Scan for the cell matching the given text and deliver its (X, Y) coordinate at center. 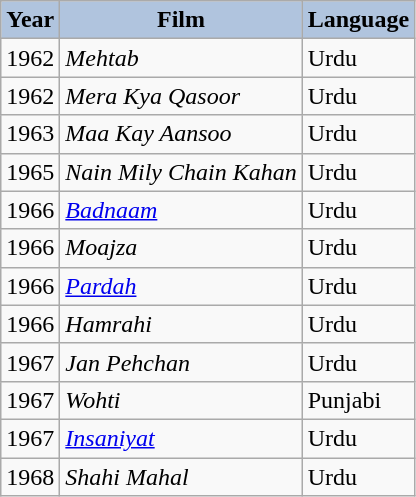
Insaniyat (181, 438)
Moajza (181, 248)
Pardah (181, 286)
Shahi Mahal (181, 477)
Wohti (181, 400)
Maa Kay Aansoo (181, 134)
Language (358, 20)
Nain Mily Chain Kahan (181, 172)
Mera Kya Qasoor (181, 96)
Hamrahi (181, 324)
1963 (30, 134)
Film (181, 20)
Year (30, 20)
1965 (30, 172)
Badnaam (181, 210)
Jan Pehchan (181, 362)
Punjabi (358, 400)
1968 (30, 477)
Mehtab (181, 58)
